Identify which cell holds the provided text, then report its [x, y] central coordinate. 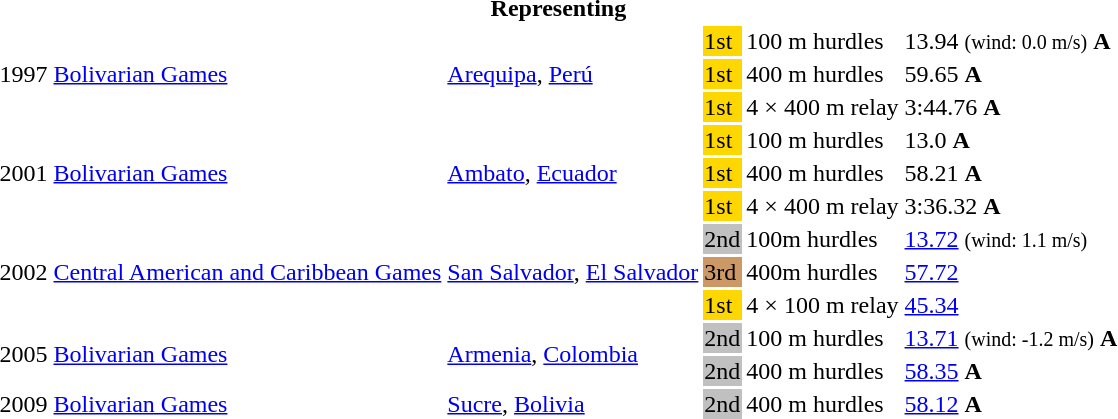
Armenia, Colombia [573, 354]
San Salvador, El Salvador [573, 272]
100m hurdles [822, 239]
3rd [722, 272]
Ambato, Ecuador [573, 173]
4 × 100 m relay [822, 305]
Sucre, Bolivia [573, 404]
Central American and Caribbean Games [248, 272]
400m hurdles [822, 272]
Arequipa, Perú [573, 74]
